Find where the given text appears and provide that cell's center as [x, y] coordinate. 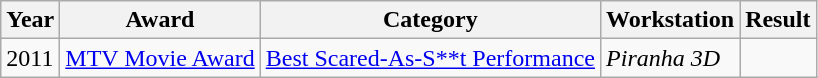
2011 [30, 58]
Award [160, 20]
Year [30, 20]
Workstation [670, 20]
Best Scared-As-S**t Performance [430, 58]
MTV Movie Award [160, 58]
Piranha 3D [670, 58]
Result [778, 20]
Category [430, 20]
